Detect which cell encompasses the target text, then output its [X, Y] center coordinate. 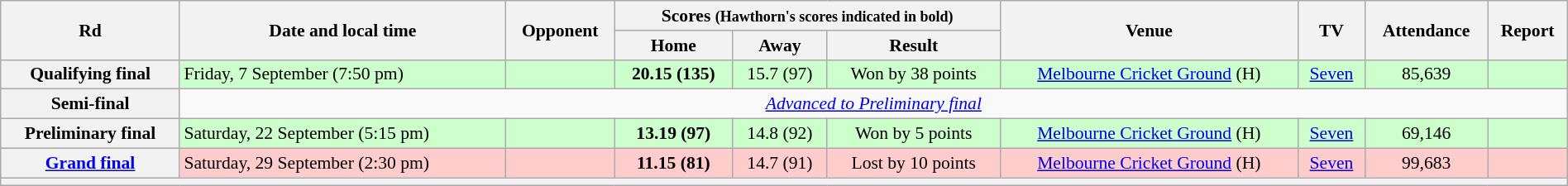
99,683 [1426, 163]
11.15 (81) [673, 163]
Away [781, 45]
Saturday, 29 September (2:30 pm) [342, 163]
Won by 5 points [913, 134]
Date and local time [342, 30]
14.8 (92) [781, 134]
Saturday, 22 September (5:15 pm) [342, 134]
TV [1331, 30]
69,146 [1426, 134]
Preliminary final [91, 134]
Grand final [91, 163]
20.15 (135) [673, 74]
Opponent [560, 30]
Advanced to Preliminary final [873, 104]
Result [913, 45]
Semi-final [91, 104]
Scores (Hawthorn's scores indicated in bold) [807, 16]
14.7 (91) [781, 163]
85,639 [1426, 74]
Home [673, 45]
Lost by 10 points [913, 163]
Friday, 7 September (7:50 pm) [342, 74]
Won by 38 points [913, 74]
Venue [1149, 30]
Qualifying final [91, 74]
Attendance [1426, 30]
Rd [91, 30]
13.19 (97) [673, 134]
15.7 (97) [781, 74]
Report [1527, 30]
